Search for the cell housing the specified text and yield its (x, y) center coordinate. 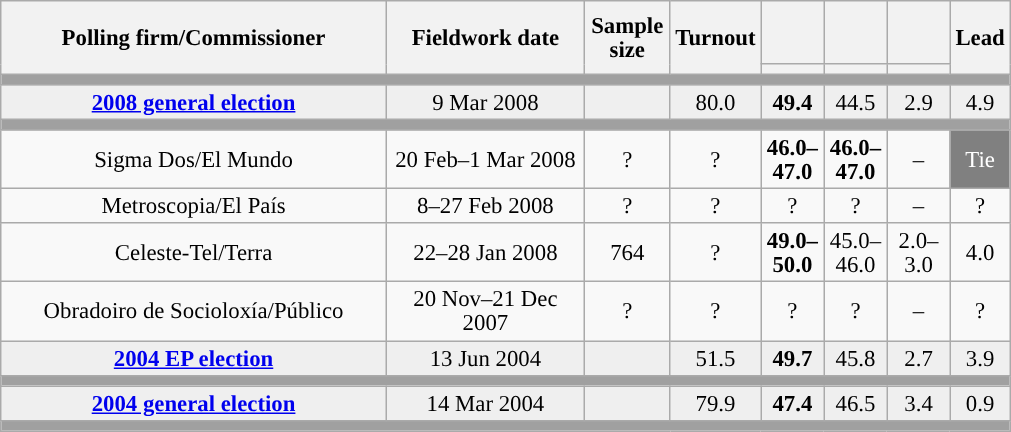
Polling firm/Commissioner (194, 38)
3.9 (980, 358)
0.9 (980, 404)
20 Feb–1 Mar 2008 (485, 160)
Turnout (716, 38)
49.0–50.0 (792, 254)
14 Mar 2004 (485, 404)
Celeste-Tel/Terra (194, 254)
Lead (980, 38)
2008 general election (194, 102)
Metroscopia/El País (194, 206)
Sigma Dos/El Mundo (194, 160)
13 Jun 2004 (485, 358)
44.5 (856, 102)
8–27 Feb 2008 (485, 206)
2004 general election (194, 404)
2.9 (918, 102)
Tie (980, 160)
2.7 (918, 358)
764 (627, 254)
Sample size (627, 38)
51.5 (716, 358)
45.0–46.0 (856, 254)
9 Mar 2008 (485, 102)
Obradoiro de Socioloxía/Público (194, 312)
49.7 (792, 358)
79.9 (716, 404)
Fieldwork date (485, 38)
45.8 (856, 358)
22–28 Jan 2008 (485, 254)
2004 EP election (194, 358)
47.4 (792, 404)
49.4 (792, 102)
3.4 (918, 404)
80.0 (716, 102)
20 Nov–21 Dec 2007 (485, 312)
4.0 (980, 254)
46.5 (856, 404)
2.0–3.0 (918, 254)
4.9 (980, 102)
